Capture the cell that displays the provided text and extract its [X, Y] central coordinate. 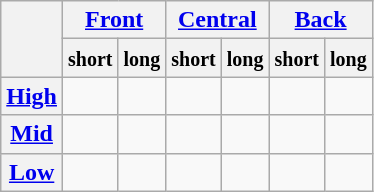
Mid [32, 134]
Front [114, 20]
Back [320, 20]
Central [218, 20]
High [32, 96]
Low [32, 172]
